Pinpoint the cell where the given text exists, returning its [X, Y] midpoint coordinate. 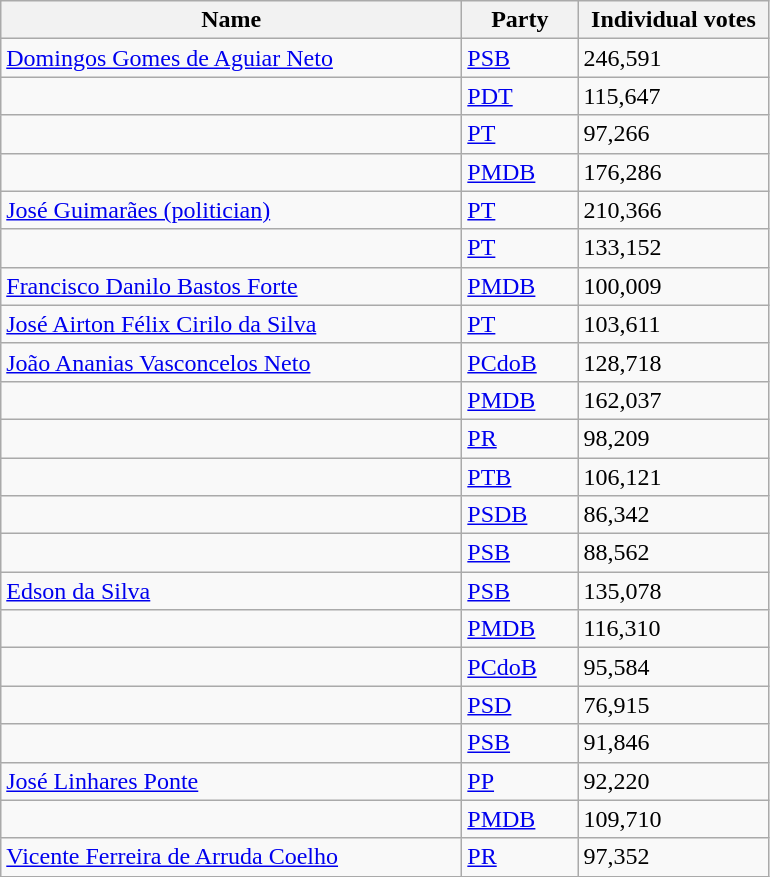
Vicente Ferreira de Arruda Coelho [232, 857]
162,037 [674, 400]
Party [520, 20]
98,209 [674, 438]
José Guimarães (politician) [232, 210]
Francisco Danilo Bastos Forte [232, 286]
246,591 [674, 58]
115,647 [674, 96]
86,342 [674, 515]
135,078 [674, 591]
PSD [520, 705]
210,366 [674, 210]
PSDB [520, 515]
91,846 [674, 743]
106,121 [674, 477]
97,352 [674, 857]
88,562 [674, 553]
128,718 [674, 362]
92,220 [674, 781]
PP [520, 781]
Edson da Silva [232, 591]
João Ananias Vasconcelos Neto [232, 362]
Name [232, 20]
100,009 [674, 286]
133,152 [674, 248]
176,286 [674, 172]
103,611 [674, 324]
PTB [520, 477]
PDT [520, 96]
Domingos Gomes de Aguiar Neto [232, 58]
109,710 [674, 819]
95,584 [674, 667]
José Airton Félix Cirilo da Silva [232, 324]
Individual votes [674, 20]
97,266 [674, 134]
116,310 [674, 629]
José Linhares Ponte [232, 781]
76,915 [674, 705]
